For the text-containing cell, return its midpoint in (x, y) coordinate format. 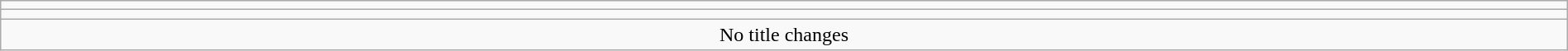
No title changes (784, 35)
